For the text-containing cell, return its midpoint in (X, Y) coordinate format. 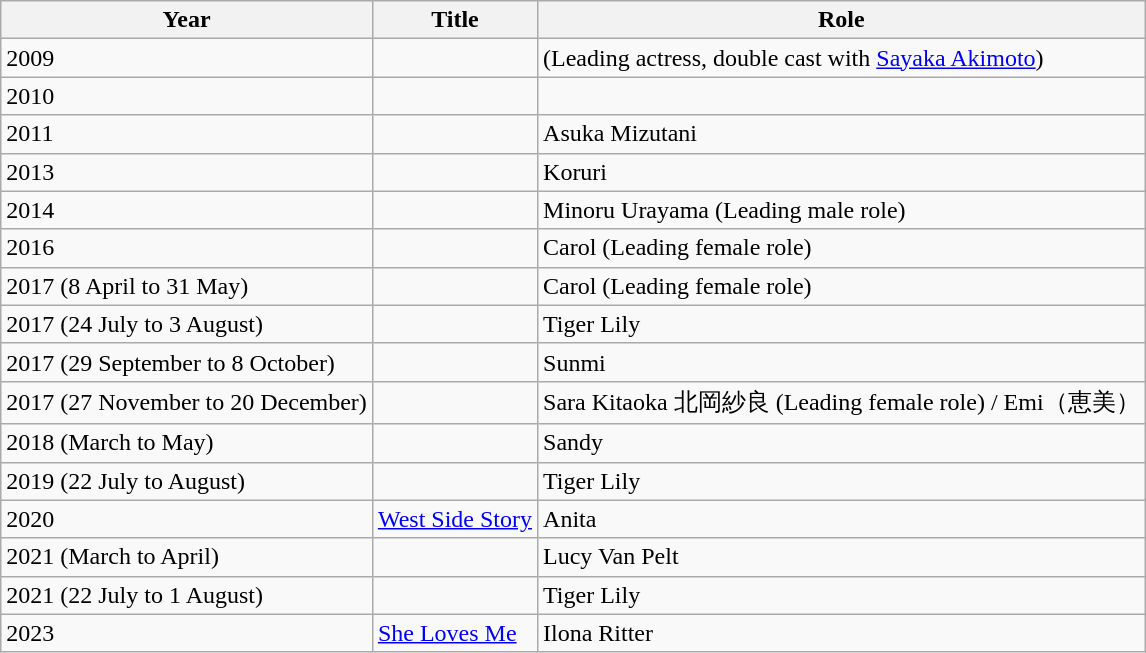
Sara Kitaoka 北岡紗良 (Leading female role) / Emi（恵美） (842, 402)
2016 (187, 248)
2019 (22 July to August) (187, 481)
Ilona Ritter (842, 633)
2018 (March to May) (187, 443)
Anita (842, 519)
2020 (187, 519)
2017 (8 April to 31 May) (187, 286)
2014 (187, 210)
She Loves Me (454, 633)
2017 (27 November to 20 December) (187, 402)
Asuka Mizutani (842, 134)
Title (454, 20)
(Leading actress, double cast with Sayaka Akimoto) (842, 58)
2010 (187, 96)
2017 (24 July to 3 August) (187, 324)
Minoru Urayama (Leading male role) (842, 210)
Role (842, 20)
2009 (187, 58)
2011 (187, 134)
2013 (187, 172)
Sunmi (842, 362)
West Side Story (454, 519)
Lucy Van Pelt (842, 557)
Sandy (842, 443)
2023 (187, 633)
2021 (March to April) (187, 557)
2017 (29 September to 8 October) (187, 362)
2021 (22 July to 1 August) (187, 595)
Year (187, 20)
Koruri (842, 172)
